Extract the [X, Y] coordinate from the center of the cell holding the provided text.  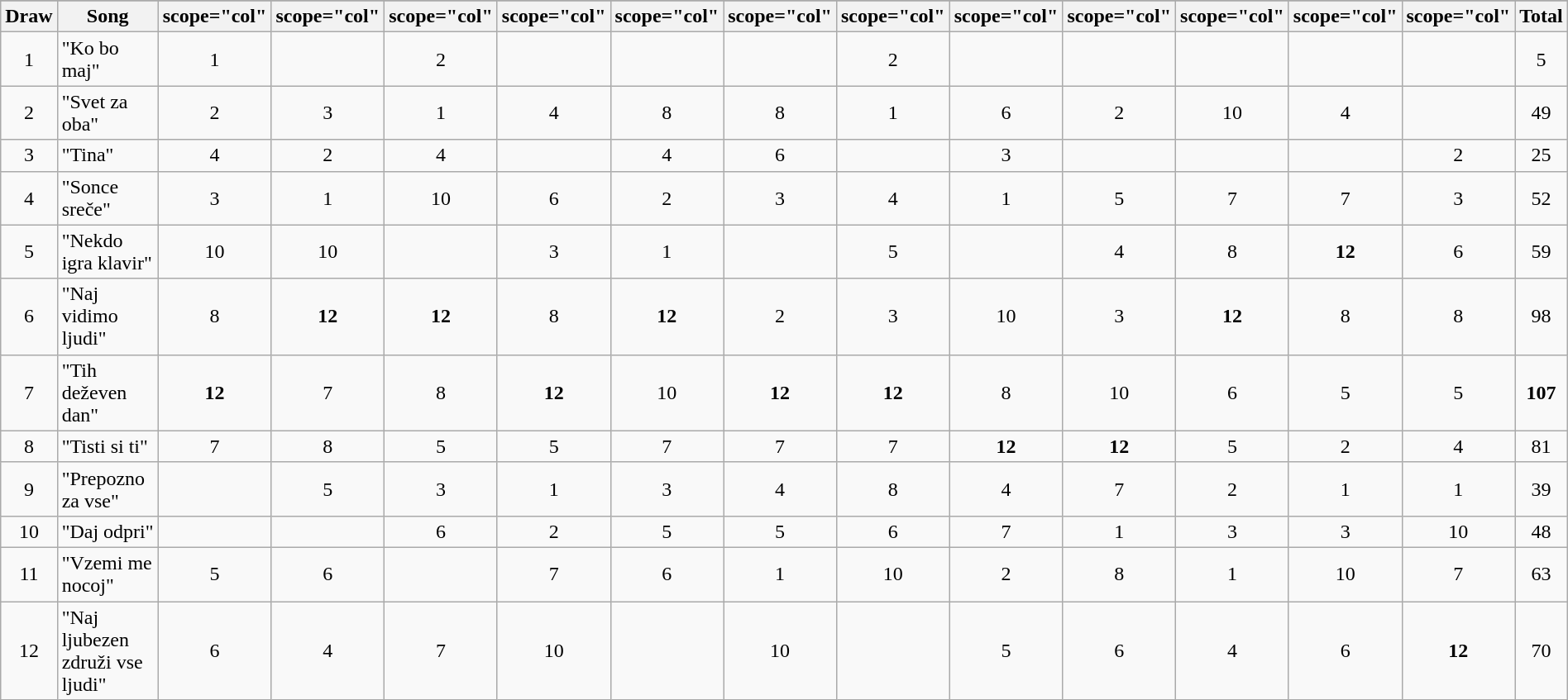
9 [29, 489]
Song [108, 17]
"Svet za oba" [108, 112]
Draw [29, 17]
"Daj odpri" [108, 531]
70 [1542, 651]
"Naj ljubezen združi vse ljudi" [108, 651]
49 [1542, 112]
63 [1542, 574]
39 [1542, 489]
59 [1542, 251]
25 [1542, 155]
107 [1542, 393]
"Ko bo maj" [108, 60]
81 [1542, 446]
52 [1542, 198]
11 [29, 574]
"Naj vidimo ljudi" [108, 317]
"Tih deževen dan" [108, 393]
"Prepozno za vse" [108, 489]
"Sonce sreče" [108, 198]
"Tina" [108, 155]
Total [1542, 17]
"Vzemi me nocoj" [108, 574]
"Tisti si ti" [108, 446]
98 [1542, 317]
48 [1542, 531]
"Nekdo igra klavir" [108, 251]
